Capture the cell that displays the provided text and extract its [x, y] central coordinate. 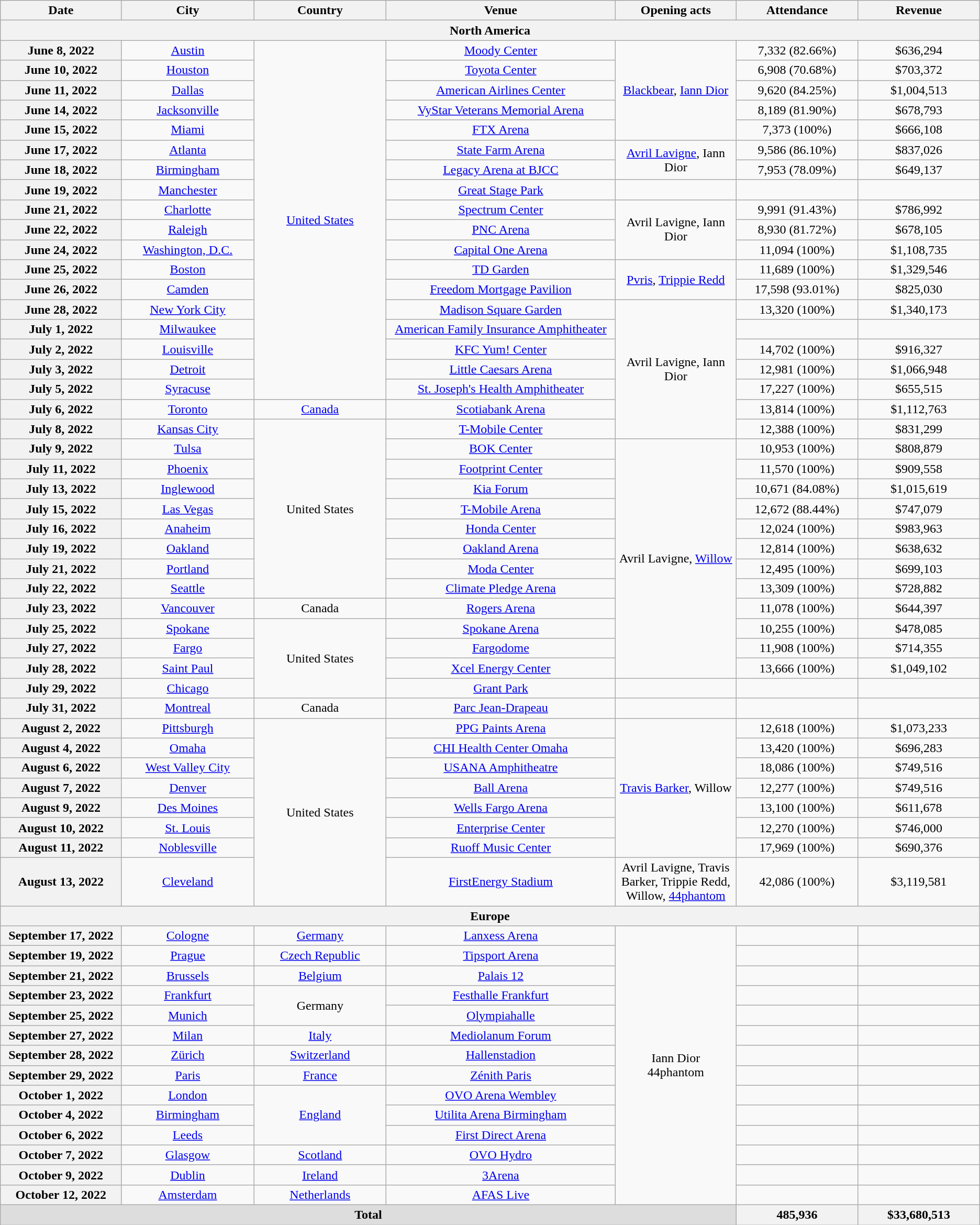
Cologne [187, 936]
T-Mobile Arena [500, 509]
$1,049,102 [919, 668]
Footprint Center [500, 469]
13,666 (100%) [797, 668]
Revenue [919, 10]
Mediolanum Forum [500, 1035]
Inglewood [187, 489]
Climate Pledge Arena [500, 589]
Ball Arena [500, 788]
July 2, 2022 [61, 349]
June 17, 2022 [61, 150]
Great Stage Park [500, 190]
Oakland Arena [500, 548]
Houston [187, 70]
12,270 (100%) [797, 827]
485,936 [797, 1215]
June 18, 2022 [61, 170]
June 24, 2022 [61, 250]
September 29, 2022 [61, 1075]
10,255 (100%) [797, 628]
Belgium [320, 976]
$1,340,173 [919, 310]
42,086 (100%) [797, 881]
11,078 (100%) [797, 609]
City [187, 10]
July 22, 2022 [61, 589]
13,814 (100%) [797, 409]
FTX Arena [500, 130]
American Family Insurance Amphitheater [500, 329]
$655,515 [919, 389]
September 27, 2022 [61, 1035]
$703,372 [919, 70]
Kansas City [187, 429]
$909,558 [919, 469]
Seattle [187, 589]
Syracuse [187, 389]
Detroit [187, 369]
Tipsport Arena [500, 956]
Madison Square Garden [500, 310]
11,908 (100%) [797, 648]
Pittsburgh [187, 728]
July 28, 2022 [61, 668]
$1,073,233 [919, 728]
$1,329,546 [919, 270]
Washington, D.C. [187, 250]
Saint Paul [187, 668]
Boston [187, 270]
Prague [187, 956]
$636,294 [919, 50]
August 7, 2022 [61, 788]
$478,085 [919, 628]
July 16, 2022 [61, 528]
Noblesville [187, 847]
Dallas [187, 90]
6,908 (70.68%) [797, 70]
$678,105 [919, 229]
Anaheim [187, 528]
St. Louis [187, 827]
October 9, 2022 [61, 1175]
October 12, 2022 [61, 1195]
Charlotte [187, 209]
July 3, 2022 [61, 369]
Netherlands [320, 1195]
12,672 (88.44%) [797, 509]
$678,793 [919, 110]
Olympiahalle [500, 1016]
Louisville [187, 349]
Fargodome [500, 648]
17,598 (93.01%) [797, 290]
Xcel Energy Center [500, 668]
France [320, 1075]
9,991 (91.43%) [797, 209]
American Airlines Center [500, 90]
Kia Forum [500, 489]
Moody Center [500, 50]
June 14, 2022 [61, 110]
Jacksonville [187, 110]
$699,103 [919, 568]
August 11, 2022 [61, 847]
Paris [187, 1075]
June 25, 2022 [61, 270]
$983,963 [919, 528]
June 8, 2022 [61, 50]
July 21, 2022 [61, 568]
VyStar Veterans Memorial Arena [500, 110]
Enterprise Center [500, 827]
Scotland [320, 1155]
Frankfurt [187, 996]
October 7, 2022 [61, 1155]
July 31, 2022 [61, 708]
Omaha [187, 748]
$746,000 [919, 827]
September 17, 2022 [61, 936]
Czech Republic [320, 956]
Toyota Center [500, 70]
Austin [187, 50]
Manchester [187, 190]
July 27, 2022 [61, 648]
June 19, 2022 [61, 190]
July 11, 2022 [61, 469]
Italy [320, 1035]
$825,030 [919, 290]
T-Mobile Center [500, 429]
Avril Lavigne, Travis Barker, Trippie Redd, Willow, 44phantom [675, 881]
13,420 (100%) [797, 748]
Ireland [320, 1175]
11,689 (100%) [797, 270]
Total [369, 1215]
12,277 (100%) [797, 788]
$644,397 [919, 609]
Grant Park [500, 688]
August 6, 2022 [61, 768]
8,930 (81.72%) [797, 229]
Utilita Arena Birmingham [500, 1115]
September 19, 2022 [61, 956]
$747,079 [919, 509]
Date [61, 10]
Glasgow [187, 1155]
August 2, 2022 [61, 728]
Vancouver [187, 609]
Chicago [187, 688]
Lanxess Arena [500, 936]
Honda Center [500, 528]
TD Garden [500, 270]
$690,376 [919, 847]
September 28, 2022 [61, 1055]
July 29, 2022 [61, 688]
St. Joseph's Health Amphitheater [500, 389]
Wells Fargo Arena [500, 808]
Leeds [187, 1135]
Spokane [187, 628]
Montreal [187, 708]
12,495 (100%) [797, 568]
Milan [187, 1035]
West Valley City [187, 768]
12,388 (100%) [797, 429]
New York City [187, 310]
July 8, 2022 [61, 429]
Atlanta [187, 150]
June 22, 2022 [61, 229]
OVO Hydro [500, 1155]
Camden [187, 290]
July 25, 2022 [61, 628]
OVO Arena Wembley [500, 1095]
Attendance [797, 10]
First Direct Arena [500, 1135]
11,570 (100%) [797, 469]
Iann Dior 44phantom [675, 1065]
Festhalle Frankfurt [500, 996]
July 1, 2022 [61, 329]
$1,108,735 [919, 250]
9,620 (84.25%) [797, 90]
Zürich [187, 1055]
3Arena [500, 1175]
Fargo [187, 648]
Palais 12 [500, 976]
Spokane Arena [500, 628]
September 25, 2022 [61, 1016]
August 13, 2022 [61, 881]
8,189 (81.90%) [797, 110]
$728,882 [919, 589]
State Farm Arena [500, 150]
Munich [187, 1016]
July 15, 2022 [61, 509]
Capital One Arena [500, 250]
Tulsa [187, 449]
Scotiabank Arena [500, 409]
12,981 (100%) [797, 369]
Miami [187, 130]
September 23, 2022 [61, 996]
Hallenstadion [500, 1055]
7,953 (78.09%) [797, 170]
17,969 (100%) [797, 847]
Denver [187, 788]
September 21, 2022 [61, 976]
Venue [500, 10]
Oakland [187, 548]
Switzerland [320, 1055]
Toronto [187, 409]
June 15, 2022 [61, 130]
Country [320, 10]
July 9, 2022 [61, 449]
12,618 (100%) [797, 728]
Las Vegas [187, 509]
June 11, 2022 [61, 90]
Phoenix [187, 469]
$831,299 [919, 429]
Zénith Paris [500, 1075]
Parc Jean-Drapeau [500, 708]
10,671 (84.08%) [797, 489]
13,100 (100%) [797, 808]
$786,992 [919, 209]
June 21, 2022 [61, 209]
Avril Lavigne, Willow [675, 558]
12,814 (100%) [797, 548]
October 6, 2022 [61, 1135]
June 26, 2022 [61, 290]
$611,678 [919, 808]
Cleveland [187, 881]
Milwaukee [187, 329]
June 28, 2022 [61, 310]
$1,004,513 [919, 90]
August 10, 2022 [61, 827]
Brussels [187, 976]
PPG Paints Arena [500, 728]
$33,680,513 [919, 1215]
Amsterdam [187, 1195]
England [320, 1115]
Moda Center [500, 568]
London [187, 1095]
13,320 (100%) [797, 310]
Portland [187, 568]
AFAS Live [500, 1195]
7,373 (100%) [797, 130]
14,702 (100%) [797, 349]
$837,026 [919, 150]
Travis Barker, Willow [675, 788]
August 4, 2022 [61, 748]
June 10, 2022 [61, 70]
10,953 (100%) [797, 449]
Raleigh [187, 229]
Dublin [187, 1175]
Rogers Arena [500, 609]
Opening acts [675, 10]
BOK Center [500, 449]
Legacy Arena at BJCC [500, 170]
FirstEnergy Stadium [500, 881]
Pvris, Trippie Redd [675, 280]
Blackbear, Iann Dior [675, 90]
CHI Health Center Omaha [500, 748]
Des Moines [187, 808]
$649,137 [919, 170]
18,086 (100%) [797, 768]
July 6, 2022 [61, 409]
Ruoff Music Center [500, 847]
October 1, 2022 [61, 1095]
Little Caesars Arena [500, 369]
$1,112,763 [919, 409]
$696,283 [919, 748]
12,024 (100%) [797, 528]
$1,015,619 [919, 489]
PNC Arena [500, 229]
North America [490, 30]
August 9, 2022 [61, 808]
Freedom Mortgage Pavilion [500, 290]
$638,632 [919, 548]
11,094 (100%) [797, 250]
17,227 (100%) [797, 389]
USANA Amphitheatre [500, 768]
$808,879 [919, 449]
Spectrum Center [500, 209]
$1,066,948 [919, 369]
KFC Yum! Center [500, 349]
July 19, 2022 [61, 548]
$916,327 [919, 349]
13,309 (100%) [797, 589]
July 13, 2022 [61, 489]
7,332 (82.66%) [797, 50]
$3,119,581 [919, 881]
9,586 (86.10%) [797, 150]
July 23, 2022 [61, 609]
October 4, 2022 [61, 1115]
July 5, 2022 [61, 389]
$666,108 [919, 130]
Europe [490, 916]
$714,355 [919, 648]
